Find where the given text appears and provide that cell's center as [x, y] coordinate. 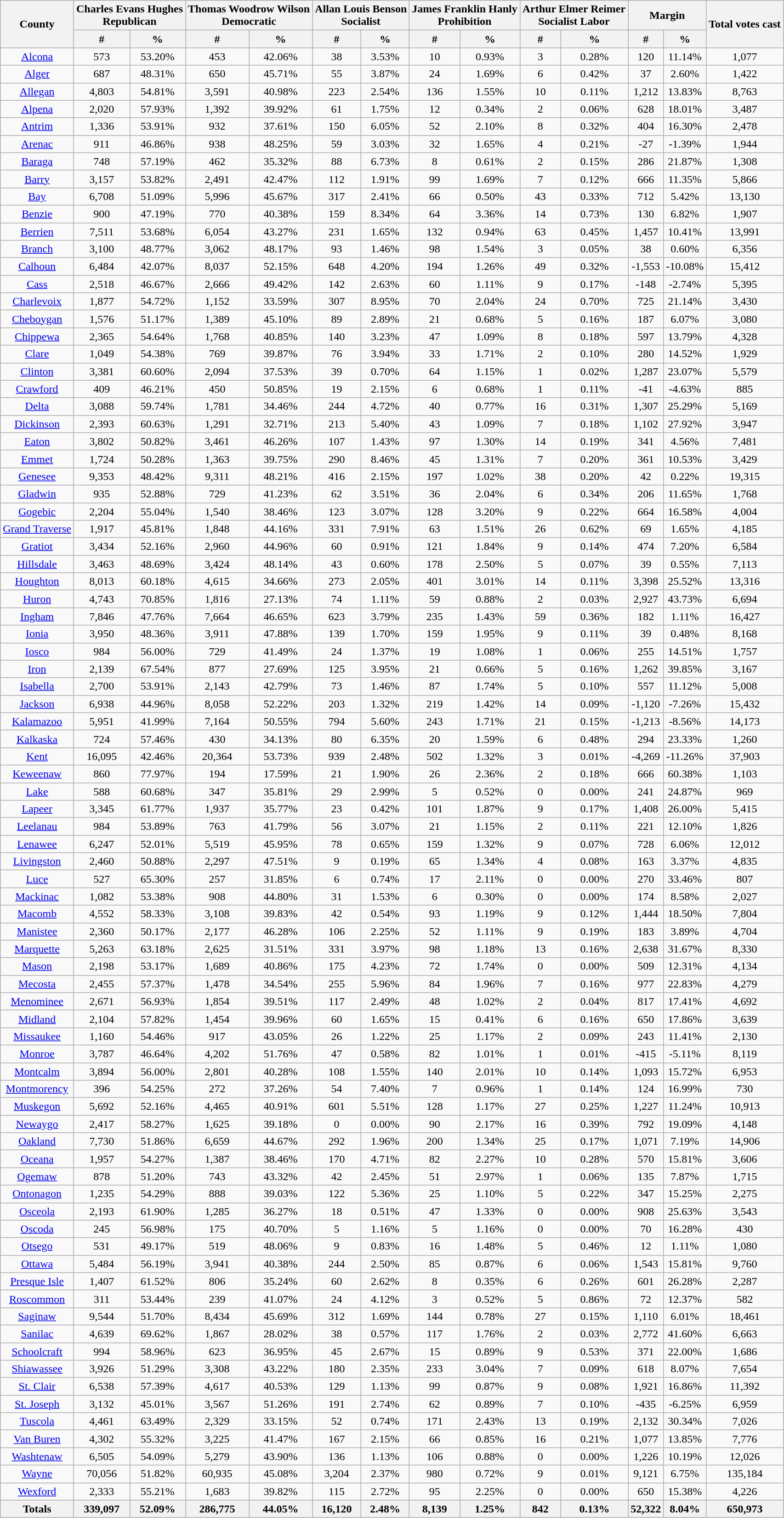
48.77% [158, 249]
108 [337, 1072]
112 [337, 179]
Alger [37, 74]
Wayne [37, 1474]
0.39% [594, 1124]
938 [217, 144]
57.19% [158, 161]
257 [217, 879]
57.46% [158, 739]
1.31% [490, 459]
4,615 [217, 582]
26.00% [685, 809]
0.91% [385, 547]
16.58% [685, 512]
60.18% [158, 582]
13.79% [685, 337]
3.04% [490, 1369]
20,364 [217, 756]
2,275 [745, 1194]
1.90% [385, 774]
0.30% [490, 896]
Charlevoix [37, 302]
Wexford [37, 1491]
30.34% [685, 1421]
130 [646, 214]
1,389 [217, 319]
0.05% [594, 249]
49 [540, 267]
Osceola [37, 1211]
2.01% [490, 1072]
1,408 [646, 809]
76 [337, 354]
18 [337, 1211]
53.89% [158, 827]
60.63% [158, 424]
46.86% [158, 144]
36.27% [281, 1211]
8.46% [385, 459]
0.13% [594, 1509]
8,037 [217, 267]
0.36% [594, 616]
22.83% [685, 984]
6.06% [685, 844]
8,119 [745, 1054]
203 [337, 704]
53.44% [158, 1299]
361 [646, 459]
8.04% [685, 1509]
43.27% [281, 231]
2.43% [490, 1421]
15.72% [685, 1072]
-1.39% [685, 144]
41.49% [281, 651]
8,139 [435, 1509]
2,143 [217, 686]
4,803 [102, 91]
17.41% [685, 1001]
213 [337, 424]
2.27% [490, 1159]
730 [745, 1089]
31.51% [281, 949]
3,434 [102, 547]
8.07% [685, 1369]
54.29% [158, 1194]
58.33% [158, 914]
Alpena [37, 109]
14,173 [745, 721]
3,100 [102, 249]
44.67% [281, 1141]
Keweenaw [37, 774]
56.98% [158, 1229]
223 [337, 91]
3,639 [745, 1019]
527 [102, 879]
4,639 [102, 1334]
1.10% [490, 1194]
22.00% [685, 1351]
4,302 [102, 1439]
0.78% [490, 1316]
2,094 [217, 371]
Barry [37, 179]
Huron [37, 599]
4,692 [745, 1001]
3,225 [217, 1439]
286,775 [217, 1509]
15,432 [745, 704]
9,311 [217, 476]
57.37% [158, 984]
4,617 [217, 1387]
39.92% [281, 109]
2.35% [385, 1369]
6,694 [745, 599]
Lapeer [37, 809]
618 [646, 1369]
54.27% [158, 1159]
9,353 [102, 476]
806 [217, 1281]
34.13% [281, 739]
19,315 [745, 476]
34.54% [281, 984]
502 [435, 756]
1,160 [102, 1036]
1,540 [217, 512]
53.20% [158, 57]
37.61% [281, 126]
4,185 [745, 529]
0.51% [385, 1211]
42.46% [158, 756]
4,328 [745, 337]
9,544 [102, 1316]
0.45% [594, 231]
5,951 [102, 721]
29 [337, 791]
221 [646, 827]
41.60% [685, 1334]
4,004 [745, 512]
1.37% [385, 651]
Gratiot [37, 547]
4.56% [685, 441]
2,625 [217, 949]
2,393 [102, 424]
769 [217, 354]
16.86% [685, 1387]
-435 [646, 1404]
37.26% [281, 1089]
39.96% [281, 1019]
3.37% [685, 862]
2,193 [102, 1211]
3.20% [490, 512]
Presque Isle [37, 1281]
1,287 [646, 371]
2,130 [745, 1036]
273 [337, 582]
2,297 [217, 862]
1.30% [490, 441]
0.26% [594, 1281]
51.26% [281, 1404]
52.88% [158, 494]
9,121 [646, 1474]
69.62% [158, 1334]
5,996 [217, 196]
1,152 [217, 302]
6.07% [685, 319]
286 [646, 161]
61.52% [158, 1281]
817 [646, 1001]
60,935 [217, 1474]
12,012 [745, 844]
2,671 [102, 1001]
2.60% [685, 74]
54.64% [158, 337]
0.85% [490, 1439]
53.68% [158, 231]
45.08% [281, 1474]
7,846 [102, 616]
Iron [37, 669]
2,478 [745, 126]
0.55% [685, 564]
0.25% [594, 1107]
49.17% [158, 1246]
15,412 [745, 267]
17.59% [281, 774]
53.82% [158, 179]
Isabella [37, 686]
994 [102, 1351]
33.46% [685, 879]
5.42% [685, 196]
Otsego [37, 1246]
95 [435, 1491]
10.41% [685, 231]
121 [435, 547]
170 [337, 1159]
-5.11% [685, 1054]
1.22% [385, 1036]
509 [646, 966]
34.66% [281, 582]
3,950 [102, 634]
46.26% [281, 441]
5.96% [385, 984]
51.70% [158, 1316]
45.71% [281, 74]
3,204 [337, 1474]
401 [435, 582]
50.28% [158, 459]
10.19% [685, 1456]
1,291 [217, 424]
18.50% [685, 914]
54.81% [158, 91]
2.74% [385, 1404]
65 [435, 862]
1.08% [490, 651]
46.65% [281, 616]
3,911 [217, 634]
21.14% [685, 302]
Delta [37, 406]
Leelanau [37, 827]
35.24% [281, 1281]
900 [102, 214]
2.49% [385, 1001]
4.71% [385, 1159]
2,700 [102, 686]
45.81% [158, 529]
40.98% [281, 91]
1,944 [745, 144]
44.05% [281, 1509]
3.23% [385, 337]
5,519 [217, 844]
5,008 [745, 686]
37.53% [281, 371]
3,157 [102, 179]
219 [435, 704]
5,692 [102, 1107]
27.13% [281, 599]
8,058 [217, 704]
Baraga [37, 161]
1,826 [745, 827]
1,715 [745, 1176]
77.97% [158, 774]
294 [646, 739]
1,071 [646, 1141]
56.19% [158, 1264]
1,576 [102, 319]
-1,553 [646, 267]
59.74% [158, 406]
2.67% [385, 1351]
-27 [646, 144]
70,056 [102, 1474]
Allan Louis Benson Socialist [361, 16]
13,991 [745, 231]
1,921 [646, 1387]
0.83% [385, 1246]
139 [337, 634]
339,097 [102, 1509]
78 [337, 844]
2,491 [217, 179]
453 [217, 57]
2.89% [385, 319]
13.85% [685, 1439]
0.02% [594, 371]
23 [337, 809]
1,049 [102, 354]
40.85% [281, 337]
1.84% [490, 547]
1,757 [745, 651]
-41 [646, 389]
235 [435, 616]
2,518 [102, 284]
3,543 [745, 1211]
41.23% [281, 494]
Livingston [37, 862]
1,816 [217, 599]
37,903 [745, 756]
Houghton [37, 582]
39.83% [281, 914]
1,093 [646, 1072]
4.20% [385, 267]
0.86% [594, 1299]
0.58% [385, 1054]
Cass [37, 284]
40.53% [281, 1387]
54.25% [158, 1089]
13,130 [745, 196]
52.01% [158, 844]
39.18% [281, 1124]
43.05% [281, 1036]
1,457 [646, 231]
1.91% [385, 179]
11.35% [685, 179]
31 [337, 896]
Ionia [37, 634]
1,781 [217, 406]
462 [217, 161]
7,481 [745, 441]
54 [337, 1089]
40.86% [281, 966]
2,638 [646, 949]
50.88% [158, 862]
1.51% [490, 529]
Montmorency [37, 1089]
7,654 [745, 1369]
1,227 [646, 1107]
2,365 [102, 337]
48.36% [158, 634]
Totals [37, 1509]
60.68% [158, 791]
1,625 [217, 1124]
1,444 [646, 914]
557 [646, 686]
3,461 [217, 441]
35.32% [281, 161]
52.09% [158, 1509]
3.95% [385, 669]
15.38% [685, 1491]
18,461 [745, 1316]
Dickinson [37, 424]
7.20% [685, 547]
12,026 [745, 1456]
51.76% [281, 1054]
13.83% [685, 91]
24.87% [685, 791]
0.73% [594, 214]
48.25% [281, 144]
50.85% [281, 389]
Kent [37, 756]
142 [337, 284]
Shiawassee [37, 1369]
3,062 [217, 249]
2,772 [646, 1334]
3.97% [385, 949]
47.88% [281, 634]
0.31% [594, 406]
Iosco [37, 651]
54.38% [158, 354]
Marquette [37, 949]
0.35% [490, 1281]
23.33% [685, 739]
3,787 [102, 1054]
101 [435, 809]
125 [337, 669]
6,959 [745, 1404]
36 [435, 494]
51.17% [158, 319]
43.32% [281, 1176]
3.94% [385, 354]
4,461 [102, 1421]
0.77% [490, 406]
St. Joseph [37, 1404]
40.91% [281, 1107]
55 [337, 74]
6.35% [385, 739]
39.87% [281, 354]
48.14% [281, 564]
70.85% [158, 599]
1,854 [217, 1001]
650,973 [745, 1509]
Oscoda [37, 1229]
Ontonagon [37, 1194]
Roscommon [37, 1299]
16,427 [745, 616]
2,666 [217, 284]
2,027 [745, 896]
52.22% [281, 704]
39.03% [281, 1194]
Kalkaska [37, 739]
7,164 [217, 721]
37 [646, 74]
763 [217, 827]
13,316 [745, 582]
292 [337, 1141]
16.30% [685, 126]
1.01% [490, 1054]
Branch [37, 249]
17.86% [685, 1019]
0.50% [490, 196]
43.90% [281, 1456]
174 [646, 896]
1.25% [490, 1509]
8,763 [745, 91]
6,584 [745, 547]
4,134 [745, 966]
1,848 [217, 529]
63.18% [158, 949]
1,082 [102, 896]
41.47% [281, 1439]
39.82% [281, 1491]
49.42% [281, 284]
20 [435, 739]
Sanilac [37, 1334]
25.63% [685, 1211]
6,054 [217, 231]
206 [646, 494]
40 [435, 406]
272 [217, 1089]
Mecosta [37, 984]
2,020 [102, 109]
1.54% [490, 249]
2.99% [385, 791]
794 [337, 721]
45.95% [281, 844]
5,579 [745, 371]
50.17% [158, 931]
167 [337, 1439]
712 [646, 196]
6,938 [102, 704]
3,802 [102, 441]
3,591 [217, 91]
Bay [37, 196]
8,330 [745, 949]
31.67% [685, 949]
39.51% [281, 1001]
23.07% [685, 371]
16,120 [337, 1509]
74 [337, 599]
628 [646, 109]
842 [540, 1509]
34.46% [281, 406]
42.06% [281, 57]
3,424 [217, 564]
144 [435, 1316]
16.28% [685, 1229]
878 [102, 1176]
Calhoun [37, 267]
3.89% [685, 931]
Muskegon [37, 1107]
43.73% [685, 599]
1.59% [490, 739]
1.18% [490, 949]
-1,213 [646, 721]
1,308 [745, 161]
61.90% [158, 1211]
4,704 [745, 931]
770 [217, 214]
2.05% [385, 582]
26.28% [685, 1281]
52,322 [646, 1509]
7,730 [102, 1141]
46.28% [281, 931]
15.25% [685, 1194]
87 [435, 686]
45.67% [281, 196]
1,929 [745, 354]
290 [337, 459]
120 [646, 57]
3,941 [217, 1264]
8,168 [745, 634]
3,567 [217, 1404]
1,543 [646, 1264]
7.87% [685, 1176]
10.53% [685, 459]
187 [646, 319]
2.54% [385, 91]
1,103 [745, 774]
60.60% [158, 371]
39.85% [685, 669]
2,104 [102, 1019]
32 [435, 144]
41.79% [281, 827]
8.95% [385, 302]
57.82% [158, 1019]
33.59% [281, 302]
36.95% [281, 1351]
5.40% [385, 424]
939 [337, 756]
0.04% [594, 1001]
6.75% [685, 1474]
1,683 [217, 1491]
8,013 [102, 582]
7,026 [745, 1421]
51.20% [158, 1176]
-415 [646, 1054]
11.12% [685, 686]
885 [745, 389]
129 [337, 1387]
416 [337, 476]
450 [217, 389]
3.36% [490, 214]
3.79% [385, 616]
19.09% [685, 1124]
32.71% [281, 424]
27.69% [281, 669]
2.11% [490, 879]
1.19% [490, 914]
Clare [37, 354]
53.73% [281, 756]
132 [435, 231]
4.23% [385, 966]
85 [435, 1264]
51.09% [158, 196]
7,776 [745, 1439]
Chippewa [37, 337]
183 [646, 931]
1.42% [490, 704]
88 [337, 161]
197 [435, 476]
Washtenaw [37, 1456]
14.51% [685, 651]
42.47% [281, 179]
Cheboygan [37, 319]
Midland [37, 1019]
122 [337, 1194]
1,080 [745, 1246]
4,835 [745, 862]
48.21% [281, 476]
-11.26% [685, 756]
4,226 [745, 1491]
84 [435, 984]
-8.56% [685, 721]
51.86% [158, 1141]
47.76% [158, 616]
Allegan [37, 91]
17 [435, 879]
107 [337, 441]
57.93% [158, 109]
25.29% [685, 406]
60.38% [685, 774]
2.17% [490, 1124]
46.21% [158, 389]
1,689 [217, 966]
Eaton [37, 441]
Arthur Elmer Reimer Socialist Labor [574, 16]
40.70% [281, 1229]
191 [337, 1404]
5.36% [385, 1194]
45.10% [281, 319]
2,360 [102, 931]
50.55% [281, 721]
3.53% [385, 57]
6,247 [102, 844]
Mason [37, 966]
241 [646, 791]
3.87% [385, 74]
163 [646, 862]
55.21% [158, 1491]
51.82% [158, 1474]
6,659 [217, 1141]
41.07% [281, 1299]
11,392 [745, 1387]
0.96% [490, 1089]
Clinton [37, 371]
1.87% [490, 809]
2.63% [385, 284]
1,957 [102, 1159]
3.51% [385, 494]
239 [217, 1299]
748 [102, 161]
743 [217, 1176]
1.53% [385, 896]
2,460 [102, 862]
Oceana [37, 1159]
3,487 [745, 109]
3,088 [102, 406]
5,395 [745, 284]
8.34% [385, 214]
911 [102, 144]
0.94% [490, 231]
7,511 [102, 231]
182 [646, 616]
1,260 [745, 739]
123 [337, 512]
687 [102, 74]
5,169 [745, 406]
54.46% [158, 1036]
724 [102, 739]
1,387 [217, 1159]
3,463 [102, 564]
0.93% [490, 57]
932 [217, 126]
46.64% [158, 1054]
-10.08% [685, 267]
10,913 [745, 1107]
977 [646, 984]
6,538 [102, 1387]
317 [337, 196]
7.40% [385, 1089]
6,663 [745, 1334]
28.02% [281, 1334]
-148 [646, 284]
409 [102, 389]
1,262 [646, 669]
3,926 [102, 1369]
1,422 [745, 74]
1,454 [217, 1019]
2,455 [102, 984]
48.69% [158, 564]
Kalamazoo [37, 721]
0.57% [385, 1334]
Gogebic [37, 512]
6,708 [102, 196]
56 [337, 827]
48 [435, 1001]
474 [646, 547]
2,287 [745, 1281]
12.37% [685, 1299]
807 [745, 879]
41.99% [158, 721]
18.01% [685, 109]
Arenac [37, 144]
James Franklin Hanly Prohibition [465, 16]
11.41% [685, 1036]
50.82% [158, 441]
St. Clair [37, 1387]
0.33% [594, 196]
1.33% [490, 1211]
2.97% [490, 1176]
16.99% [685, 1089]
3,947 [745, 424]
4.12% [385, 1299]
61.77% [158, 809]
1.70% [385, 634]
6,484 [102, 267]
14,906 [745, 1141]
51 [435, 1176]
5,866 [745, 179]
1.48% [490, 1246]
Margin [667, 16]
2.45% [385, 1176]
5,279 [217, 1456]
1,917 [102, 529]
1,392 [217, 109]
52.15% [281, 267]
935 [102, 494]
2,333 [102, 1491]
1,212 [646, 91]
6.05% [385, 126]
3,398 [646, 582]
Ottawa [37, 1264]
7.91% [385, 529]
69 [646, 529]
89 [337, 319]
48.31% [158, 74]
597 [646, 337]
3,167 [745, 669]
2,801 [217, 1072]
Ingham [37, 616]
Thomas Woodrow WilsonDemocratic [249, 16]
2,960 [217, 547]
917 [217, 1036]
4,202 [217, 1054]
51.29% [158, 1369]
2,198 [102, 966]
6,356 [745, 249]
Macomb [37, 914]
4,743 [102, 599]
11.65% [685, 494]
9,760 [745, 1264]
2,132 [646, 1421]
-4.63% [685, 389]
0.61% [490, 161]
46.67% [158, 284]
27.92% [685, 424]
5,415 [745, 809]
3,080 [745, 319]
1,724 [102, 459]
Crawford [37, 389]
4,148 [745, 1124]
1,686 [745, 1351]
171 [435, 1421]
792 [646, 1124]
40.28% [281, 1072]
1,226 [646, 1456]
860 [102, 774]
67.54% [158, 669]
47.19% [158, 214]
Montcalm [37, 1072]
Monroe [37, 1054]
396 [102, 1089]
648 [337, 267]
44.80% [281, 896]
6,505 [102, 1456]
44.16% [281, 529]
1.26% [490, 267]
6.73% [385, 161]
307 [337, 302]
Oakland [37, 1141]
1,478 [217, 984]
1,110 [646, 1316]
1,877 [102, 302]
43.22% [281, 1369]
7,804 [745, 914]
8.58% [685, 896]
728 [646, 844]
11.24% [685, 1107]
3.01% [490, 582]
Missaukee [37, 1036]
63.49% [158, 1421]
48.17% [281, 249]
3.03% [385, 144]
Antrim [37, 126]
47.51% [281, 862]
Jackson [37, 704]
Emmet [37, 459]
Van Buren [37, 1439]
280 [646, 354]
2.41% [385, 196]
7.19% [685, 1141]
16,095 [102, 756]
Genesee [37, 476]
371 [646, 1351]
5.60% [385, 721]
53.38% [158, 896]
3,345 [102, 809]
200 [435, 1141]
Luce [37, 879]
135,184 [745, 1474]
42.79% [281, 686]
2,329 [217, 1421]
124 [646, 1089]
2,177 [217, 931]
61 [337, 109]
582 [745, 1299]
2.10% [490, 126]
6.82% [685, 214]
Manistee [37, 931]
90 [435, 1124]
-1,120 [646, 704]
Saginaw [37, 1316]
-7.26% [685, 704]
39.75% [281, 459]
664 [646, 512]
54.09% [158, 1456]
4,279 [745, 984]
2.62% [385, 1281]
-4,269 [646, 756]
31.85% [281, 879]
888 [217, 1194]
178 [435, 564]
2,417 [102, 1124]
573 [102, 57]
5,484 [102, 1264]
1,102 [646, 424]
6,953 [745, 1072]
58.27% [158, 1124]
1,235 [102, 1194]
2,139 [102, 669]
5,263 [102, 949]
0.66% [490, 669]
14.52% [685, 354]
3,894 [102, 1072]
12.31% [685, 966]
Benzie [37, 214]
65.30% [158, 879]
54.72% [158, 302]
969 [745, 791]
180 [337, 1369]
56.93% [158, 1001]
311 [102, 1299]
245 [102, 1229]
55.04% [158, 512]
58.96% [158, 1351]
Newaygo [37, 1124]
519 [217, 1246]
3,308 [217, 1369]
2,204 [102, 512]
0.41% [490, 1019]
1.95% [490, 634]
341 [646, 441]
1,363 [217, 459]
Charles Evans HughesRepublican [130, 16]
35.81% [281, 791]
312 [337, 1316]
2,927 [646, 599]
150 [337, 126]
-2.74% [685, 284]
Grand Traverse [37, 529]
-6.25% [685, 1404]
115 [337, 1491]
Ogemaw [37, 1176]
404 [646, 126]
570 [646, 1159]
1.75% [385, 109]
531 [102, 1246]
Gladwin [37, 494]
Lake [37, 791]
877 [217, 669]
1,285 [217, 1211]
48.06% [281, 1246]
231 [337, 231]
0.54% [385, 914]
980 [435, 1474]
4,465 [217, 1107]
73 [337, 686]
3,429 [745, 459]
135 [646, 1176]
33 [435, 354]
3,606 [745, 1159]
County [37, 24]
53.17% [158, 966]
3,132 [102, 1404]
Schoolcraft [37, 1351]
6.01% [685, 1316]
1,907 [745, 214]
Lenawee [37, 844]
45.01% [158, 1404]
11.14% [685, 57]
270 [646, 879]
Hillsdale [37, 564]
7,664 [217, 616]
5.51% [385, 1107]
4,552 [102, 914]
12.10% [685, 827]
2.37% [385, 1474]
1,867 [217, 1334]
2.36% [490, 774]
48.42% [158, 476]
3,430 [745, 302]
21.87% [685, 161]
97 [435, 441]
80 [337, 739]
4.72% [385, 406]
Menominee [37, 1001]
0.65% [385, 844]
7,113 [745, 564]
Alcona [37, 57]
1,937 [217, 809]
1,307 [646, 406]
2.72% [385, 1491]
35.77% [281, 809]
0.72% [490, 1474]
25.52% [685, 582]
588 [102, 791]
Mackinac [37, 896]
0.46% [594, 1246]
8,434 [217, 1316]
0.53% [594, 1351]
725 [646, 302]
1,407 [102, 1281]
1,336 [102, 126]
57.39% [158, 1387]
Berrien [37, 231]
233 [435, 1369]
45.69% [281, 1316]
42.07% [158, 267]
33.15% [281, 1421]
55.32% [158, 1439]
Total votes cast [745, 24]
Tuscola [37, 1421]
1.76% [490, 1334]
3,108 [217, 914]
3,381 [102, 371]
0.62% [594, 529]
